Locate the cell with the specified text and output its [X, Y] center coordinate. 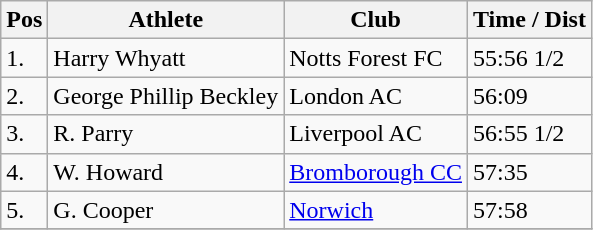
4. [24, 172]
Club [376, 20]
Notts Forest FC [376, 58]
London AC [376, 96]
Time / Dist [529, 20]
Bromborough CC [376, 172]
Harry Whyatt [166, 58]
55:56 1/2 [529, 58]
5. [24, 210]
Norwich [376, 210]
56:55 1/2 [529, 134]
G. Cooper [166, 210]
Pos [24, 20]
W. Howard [166, 172]
1. [24, 58]
Athlete [166, 20]
57:58 [529, 210]
56:09 [529, 96]
3. [24, 134]
Liverpool AC [376, 134]
R. Parry [166, 134]
George Phillip Beckley [166, 96]
2. [24, 96]
57:35 [529, 172]
